Return the [X, Y] coordinate for the center point of the cell that contains the specified text.  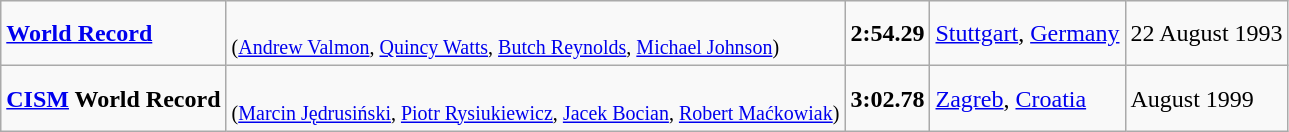
2:54.29 [888, 34]
22 August 1993 [1206, 34]
CISM World Record [114, 98]
Stuttgart, Germany [1028, 34]
Zagreb, Croatia [1028, 98]
(Andrew Valmon, Quincy Watts, Butch Reynolds, Michael Johnson) [536, 34]
(Marcin Jędrusiński, Piotr Rysiukiewicz, Jacek Bocian, Robert Maćkowiak) [536, 98]
World Record [114, 34]
3:02.78 [888, 98]
August 1999 [1206, 98]
